Output the [X, Y] coordinate of the center of the cell containing the given text.  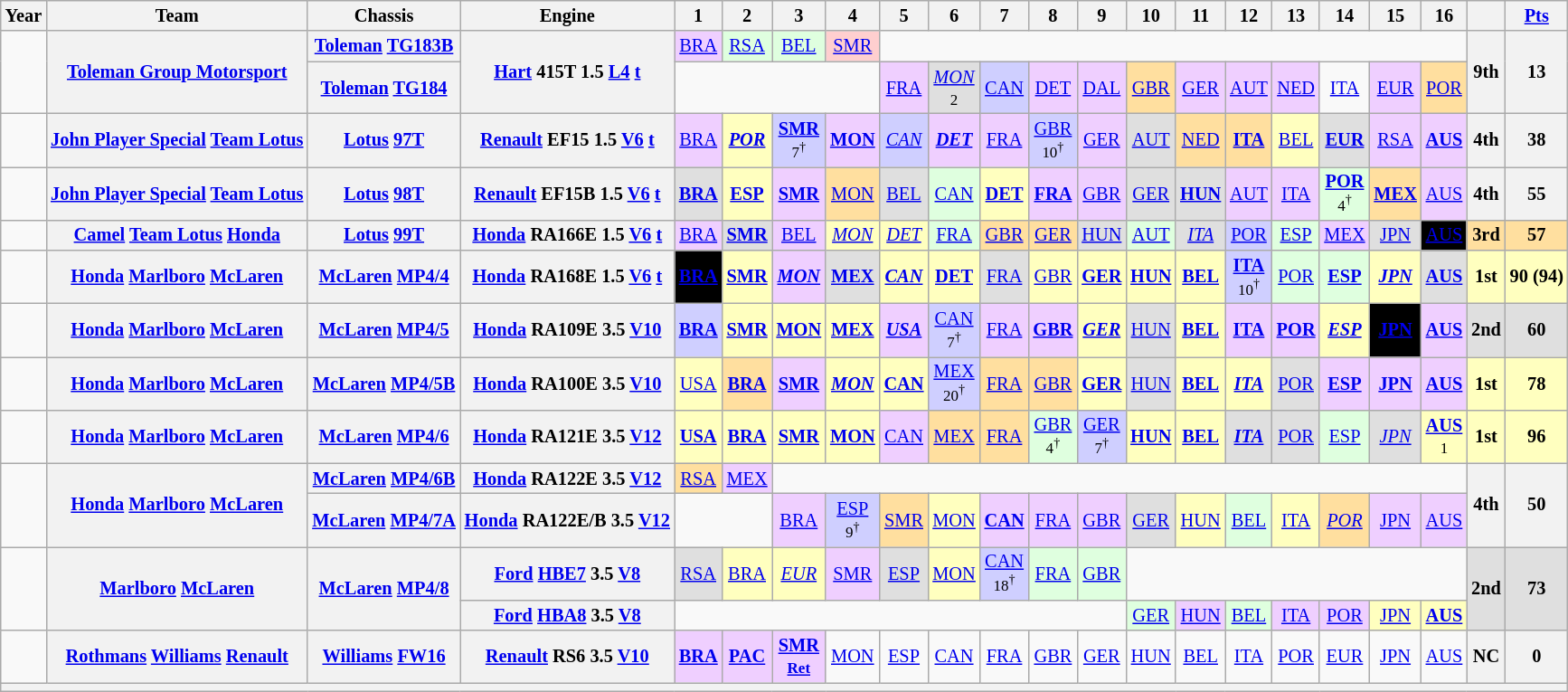
Ford HBA8 3.5 V8 [568, 615]
POR4† [1344, 194]
10 [1150, 15]
McLaren MP4/4 [383, 277]
NC [1487, 657]
3 [799, 15]
55 [1537, 194]
Honda RA122E 3.5 V12 [568, 479]
MON2 [953, 88]
Renault RS6 3.5 V10 [568, 657]
Camel Team Lotus Honda [177, 235]
ESP9† [853, 519]
Honda RA166E 1.5 V6 t [568, 235]
SMRRet [799, 657]
12 [1249, 15]
Engine [568, 15]
15 [1394, 15]
Rothmans Williams Renault [177, 657]
CAN18† [1005, 574]
Toleman TG184 [383, 88]
Honda RA121E 3.5 V12 [568, 436]
PAC [747, 657]
Williams FW16 [383, 657]
Year [24, 15]
Ford HBE7 3.5 V8 [568, 574]
Lotus 97T [383, 139]
57 [1537, 235]
McLaren MP4/5 [383, 329]
McLaren MP4/6B [383, 479]
5 [904, 15]
1 [698, 15]
Chassis [383, 15]
6 [953, 15]
MEX20† [953, 384]
Toleman TG183B [383, 46]
McLaren MP4/7A [383, 519]
11 [1201, 15]
38 [1537, 139]
50 [1537, 505]
7 [1005, 15]
9th [1487, 72]
14 [1344, 15]
0 [1537, 657]
Pts [1537, 15]
2 [747, 15]
Marlboro McLaren [177, 588]
78 [1537, 384]
McLaren MP4/8 [383, 588]
ITA10† [1249, 277]
McLaren MP4/6 [383, 436]
Toleman Group Motorsport [177, 72]
McLaren MP4/5B [383, 384]
CAN7† [953, 329]
73 [1537, 588]
Renault EF15B 1.5 V6 t [568, 194]
Honda RA100E 3.5 V10 [568, 384]
9 [1101, 15]
Lotus 98T [383, 194]
GBR10† [1053, 139]
SMR7† [799, 139]
Honda RA122E/B 3.5 V12 [568, 519]
4 [853, 15]
8 [1053, 15]
Renault EF15 1.5 V6 t [568, 139]
3rd [1487, 235]
Lotus 99T [383, 235]
Hart 415T 1.5 L4 t [568, 72]
GBR4† [1053, 436]
Team [177, 15]
Honda RA109E 3.5 V10 [568, 329]
DAL [1101, 88]
GER7† [1101, 436]
16 [1444, 15]
90 (94) [1537, 277]
60 [1537, 329]
AUS1 [1444, 436]
Honda RA168E 1.5 V6 t [568, 277]
96 [1537, 436]
